Return the [x, y] coordinate for the center point of the cell that contains the specified text.  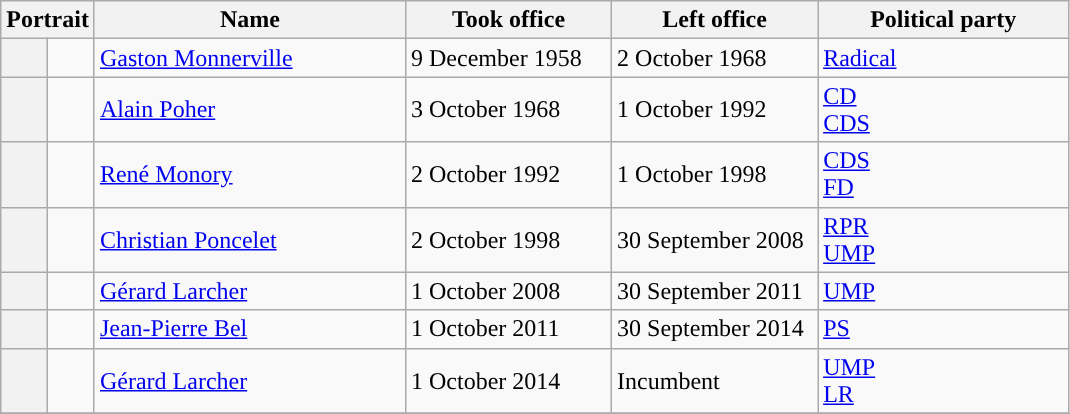
2 October 1992 [508, 174]
René Monory [250, 174]
Gaston Monnerville [250, 58]
Took office [508, 20]
3 October 1968 [508, 110]
Incumbent [715, 380]
UMP [944, 291]
9 December 1958 [508, 58]
UMP LR [944, 380]
2 October 1968 [715, 58]
30 September 2008 [715, 240]
1 October 1992 [715, 110]
Portrait [48, 20]
Jean-Pierre Bel [250, 329]
30 September 2014 [715, 329]
1 October 1998 [715, 174]
Radical [944, 58]
Alain Poher [250, 110]
CD CDS [944, 110]
PS [944, 329]
30 September 2011 [715, 291]
1 October 2011 [508, 329]
Christian Poncelet [250, 240]
2 October 1998 [508, 240]
RPR UMP [944, 240]
1 October 2014 [508, 380]
Political party [944, 20]
Left office [715, 20]
CDS FD [944, 174]
Name [250, 20]
1 October 2008 [508, 291]
